From the cell containing the given text, extract its center point as (X, Y) coordinate. 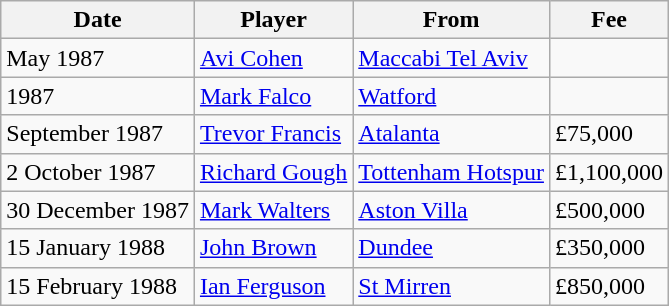
£75,000 (608, 134)
May 1987 (98, 58)
15 February 1988 (98, 286)
15 January 1988 (98, 248)
Atalanta (452, 134)
Trevor Francis (273, 134)
£1,100,000 (608, 172)
Dundee (452, 248)
£850,000 (608, 286)
Mark Walters (273, 210)
Date (98, 20)
Avi Cohen (273, 58)
1987 (98, 96)
From (452, 20)
£500,000 (608, 210)
Tottenham Hotspur (452, 172)
Aston Villa (452, 210)
September 1987 (98, 134)
St Mirren (452, 286)
Maccabi Tel Aviv (452, 58)
£350,000 (608, 248)
Watford (452, 96)
John Brown (273, 248)
Player (273, 20)
Fee (608, 20)
Richard Gough (273, 172)
Mark Falco (273, 96)
2 October 1987 (98, 172)
Ian Ferguson (273, 286)
30 December 1987 (98, 210)
